Capture the cell that displays the provided text and extract its [X, Y] central coordinate. 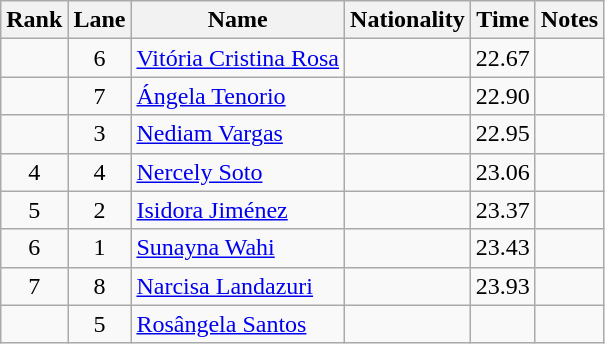
Nediam Vargas [238, 134]
Isidora Jiménez [238, 210]
Name [238, 20]
23.93 [502, 286]
3 [100, 134]
Vitória Cristina Rosa [238, 58]
Lane [100, 20]
23.37 [502, 210]
8 [100, 286]
Narcisa Landazuri [238, 286]
Notes [569, 20]
Nationality [408, 20]
Time [502, 20]
Sunayna Wahi [238, 248]
22.67 [502, 58]
Ángela Tenorio [238, 96]
22.95 [502, 134]
Rank [34, 20]
2 [100, 210]
22.90 [502, 96]
23.06 [502, 172]
23.43 [502, 248]
Nercely Soto [238, 172]
Rosângela Santos [238, 324]
1 [100, 248]
